For the text-containing cell, return its midpoint in [X, Y] coordinate format. 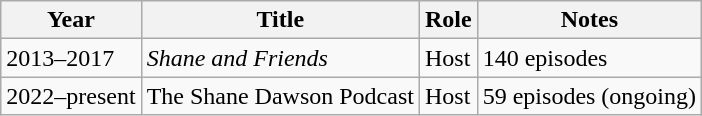
Year [71, 20]
140 episodes [589, 58]
2013–2017 [71, 58]
Notes [589, 20]
Role [448, 20]
2022–present [71, 96]
59 episodes (ongoing) [589, 96]
The Shane Dawson Podcast [280, 96]
Title [280, 20]
Shane and Friends [280, 58]
